Find where the given text appears and provide that cell's center as (X, Y) coordinate. 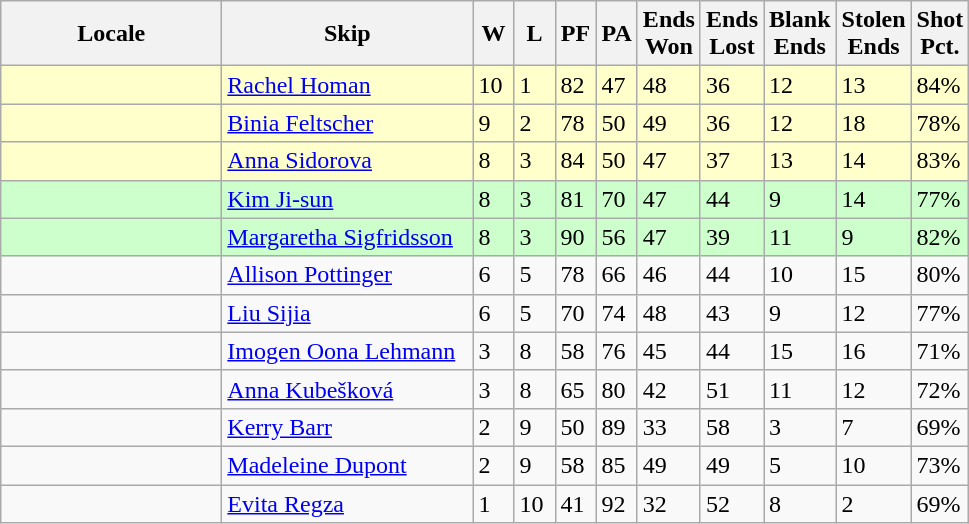
89 (616, 427)
78% (940, 123)
33 (668, 427)
Ends Lost (732, 34)
92 (616, 503)
46 (668, 275)
Stolen Ends (874, 34)
Anna Kubešková (348, 389)
56 (616, 237)
73% (940, 465)
Madeleine Dupont (348, 465)
82% (940, 237)
Kerry Barr (348, 427)
Allison Pottinger (348, 275)
84% (940, 85)
41 (576, 503)
43 (732, 313)
Liu Sijia (348, 313)
42 (668, 389)
80% (940, 275)
7 (874, 427)
81 (576, 199)
90 (576, 237)
Kim Ji-sun (348, 199)
L (534, 34)
66 (616, 275)
PA (616, 34)
52 (732, 503)
Blank Ends (800, 34)
71% (940, 351)
Binia Feltscher (348, 123)
Skip (348, 34)
74 (616, 313)
18 (874, 123)
84 (576, 161)
85 (616, 465)
W (494, 34)
83% (940, 161)
Ends Won (668, 34)
Rachel Homan (348, 85)
76 (616, 351)
Shot Pct. (940, 34)
72% (940, 389)
32 (668, 503)
82 (576, 85)
PF (576, 34)
16 (874, 351)
65 (576, 389)
Imogen Oona Lehmann (348, 351)
Margaretha Sigfridsson (348, 237)
51 (732, 389)
37 (732, 161)
80 (616, 389)
45 (668, 351)
Anna Sidorova (348, 161)
Locale (112, 34)
39 (732, 237)
Evita Regza (348, 503)
